Search for the cell housing the specified text and yield its (x, y) center coordinate. 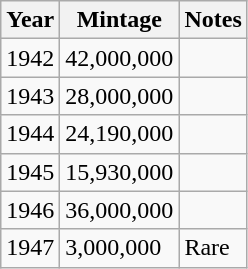
1942 (30, 58)
3,000,000 (120, 248)
1947 (30, 248)
1944 (30, 134)
36,000,000 (120, 210)
Year (30, 20)
42,000,000 (120, 58)
Rare (213, 248)
1946 (30, 210)
1945 (30, 172)
15,930,000 (120, 172)
Notes (213, 20)
Mintage (120, 20)
1943 (30, 96)
24,190,000 (120, 134)
28,000,000 (120, 96)
